Extract the [X, Y] coordinate from the center of the cell holding the provided text.  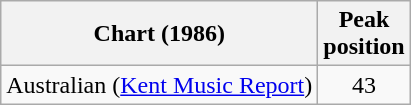
43 [364, 85]
Peakposition [364, 34]
Australian (Kent Music Report) [160, 85]
Chart (1986) [160, 34]
